Output the (x, y) coordinate of the center of the cell containing the given text.  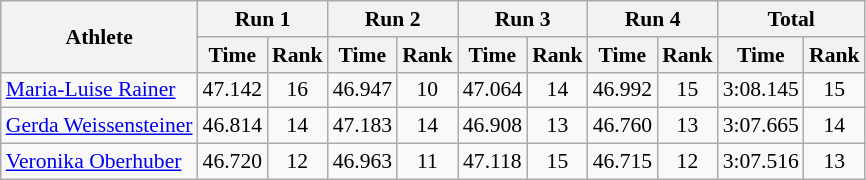
47.064 (492, 90)
Athlete (100, 36)
46.760 (622, 126)
46.947 (362, 90)
11 (428, 162)
46.963 (362, 162)
46.814 (232, 126)
Gerda Weissensteiner (100, 126)
Run 1 (263, 19)
Run 4 (653, 19)
10 (428, 90)
46.992 (622, 90)
Maria-Luise Rainer (100, 90)
3:08.145 (761, 90)
46.715 (622, 162)
47.118 (492, 162)
47.142 (232, 90)
46.908 (492, 126)
Veronika Oberhuber (100, 162)
Run 3 (523, 19)
47.183 (362, 126)
16 (298, 90)
Total (792, 19)
3:07.665 (761, 126)
46.720 (232, 162)
Run 2 (393, 19)
3:07.516 (761, 162)
